Extract the [X, Y] coordinate from the center of the cell holding the provided text.  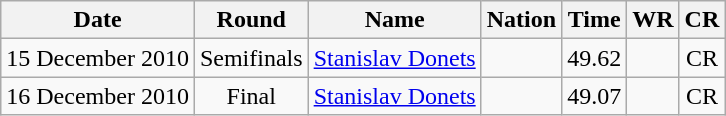
Final [251, 96]
Name [394, 20]
16 December 2010 [98, 96]
Semifinals [251, 58]
Round [251, 20]
Date [98, 20]
WR [653, 20]
15 December 2010 [98, 58]
49.07 [594, 96]
Nation [521, 20]
Time [594, 20]
49.62 [594, 58]
